Identify which cell holds the provided text, then report its (X, Y) central coordinate. 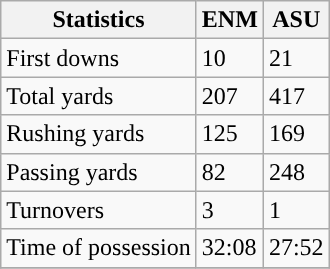
1 (296, 210)
ENM (230, 20)
32:08 (230, 248)
207 (230, 96)
82 (230, 172)
125 (230, 134)
3 (230, 210)
169 (296, 134)
Passing yards (99, 172)
Rushing yards (99, 134)
21 (296, 58)
27:52 (296, 248)
First downs (99, 58)
Turnovers (99, 210)
Total yards (99, 96)
417 (296, 96)
10 (230, 58)
ASU (296, 20)
Time of possession (99, 248)
248 (296, 172)
Statistics (99, 20)
